Return the (x, y) coordinate for the center point of the cell that contains the specified text.  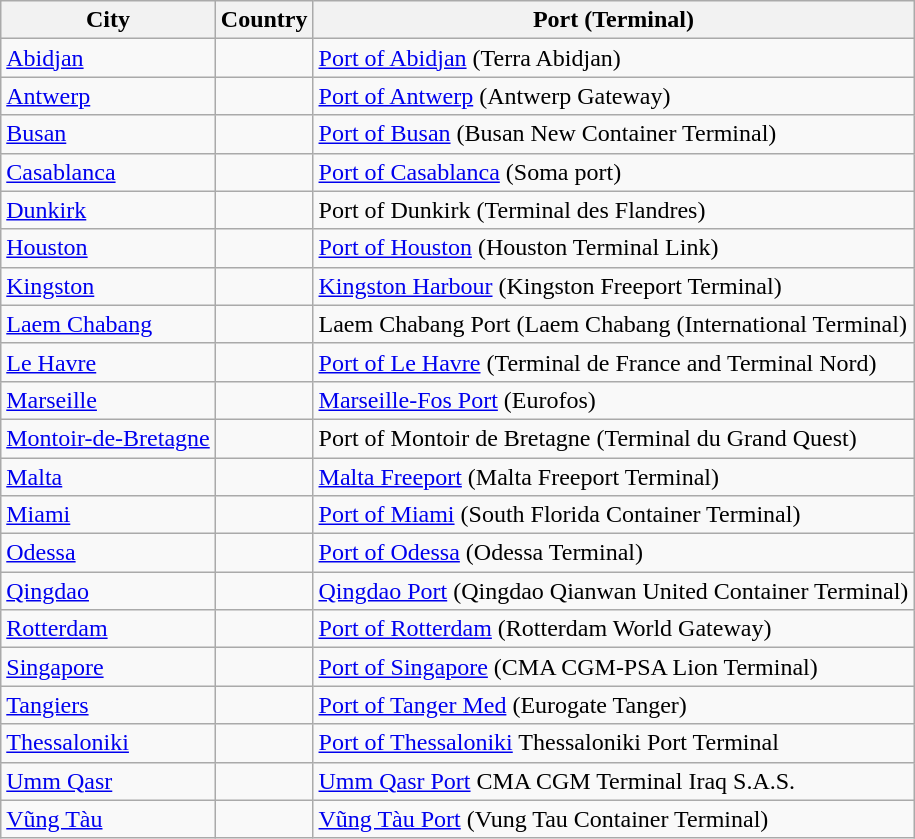
Miami (108, 515)
Port of Rotterdam (Rotterdam World Gateway) (614, 629)
Port of Montoir de Bretagne (Terminal du Grand Quest) (614, 438)
Abidjan (108, 58)
Antwerp (108, 96)
Port of Thessaloniki Thessaloniki Port Terminal (614, 743)
Qingdao (108, 591)
Dunkirk (108, 210)
City (108, 20)
Kingston Harbour (Kingston Freeport Terminal) (614, 286)
Vũng Tàu (108, 819)
Singapore (108, 667)
Port of Dunkirk (Terminal des Flandres) (614, 210)
Qingdao Port (Qingdao Qianwan United Container Terminal) (614, 591)
Houston (108, 248)
Umm Qasr Port CMA CGM Terminal Iraq S.A.S. (614, 781)
Thessaloniki (108, 743)
Montoir-de-Bretagne (108, 438)
Port of Le Havre (Terminal de France and Terminal Nord) (614, 362)
Vũng Tàu Port (Vung Tau Container Terminal) (614, 819)
Port of Odessa (Odessa Terminal) (614, 553)
Odessa (108, 553)
Casablanca (108, 172)
Country (264, 20)
Port of Abidjan (Terra Abidjan) (614, 58)
Port of Tanger Med (Eurogate Tanger) (614, 705)
Tangiers (108, 705)
Port of Miami (South Florida Container Terminal) (614, 515)
Malta (108, 477)
Marseille-Fos Port (Eurofos) (614, 400)
Port of Antwerp (Antwerp Gateway) (614, 96)
Port of Houston (Houston Terminal Link) (614, 248)
Laem Chabang (108, 324)
Le Havre (108, 362)
Malta Freeport (Malta Freeport Terminal) (614, 477)
Port of Singapore (CMA CGM-PSA Lion Terminal) (614, 667)
Port (Terminal) (614, 20)
Marseille (108, 400)
Port of Busan (Busan New Container Terminal) (614, 134)
Port of Casablanca (Soma port) (614, 172)
Umm Qasr (108, 781)
Rotterdam (108, 629)
Busan (108, 134)
Kingston (108, 286)
Laem Chabang Port (Laem Chabang (International Terminal) (614, 324)
